For the text-containing cell, return its midpoint in (x, y) coordinate format. 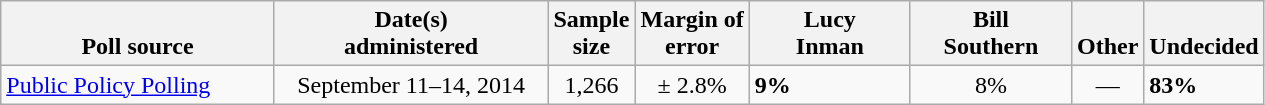
1,266 (592, 85)
LucyInman (830, 34)
September 11–14, 2014 (411, 85)
83% (1204, 85)
Samplesize (592, 34)
— (1107, 85)
Poll source (138, 34)
8% (990, 85)
BillSouthern (990, 34)
Undecided (1204, 34)
9% (830, 85)
Margin oferror (692, 34)
± 2.8% (692, 85)
Public Policy Polling (138, 85)
Date(s)administered (411, 34)
Other (1107, 34)
